Scan for the cell matching the given text and deliver its (x, y) coordinate at center. 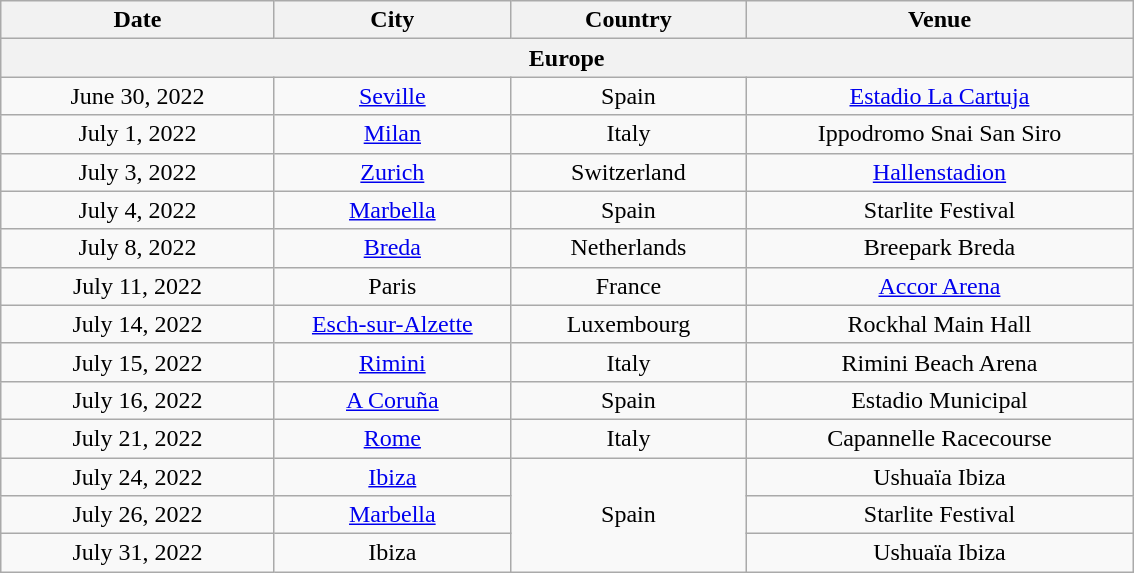
Ippodromo Snai San Siro (939, 134)
Seville (392, 96)
Netherlands (628, 248)
July 11, 2022 (138, 286)
Esch-sur-Alzette (392, 324)
June 30, 2022 (138, 96)
Date (138, 20)
Capannelle Racecourse (939, 438)
July 24, 2022 (138, 477)
Rome (392, 438)
Country (628, 20)
Breda (392, 248)
Estadio La Cartuja (939, 96)
July 26, 2022 (138, 515)
France (628, 286)
A Coruña (392, 400)
Luxembourg (628, 324)
Rimini (392, 362)
July 8, 2022 (138, 248)
Rockhal Main Hall (939, 324)
July 16, 2022 (138, 400)
July 1, 2022 (138, 134)
Milan (392, 134)
July 14, 2022 (138, 324)
Zurich (392, 172)
Estadio Municipal (939, 400)
City (392, 20)
July 31, 2022 (138, 553)
July 15, 2022 (138, 362)
Hallenstadion (939, 172)
July 4, 2022 (138, 210)
Accor Arena (939, 286)
Paris (392, 286)
Venue (939, 20)
July 3, 2022 (138, 172)
Breepark Breda (939, 248)
Switzerland (628, 172)
July 21, 2022 (138, 438)
Rimini Beach Arena (939, 362)
Europe (567, 58)
